Extract the (x, y) coordinate from the center of the cell holding the provided text.  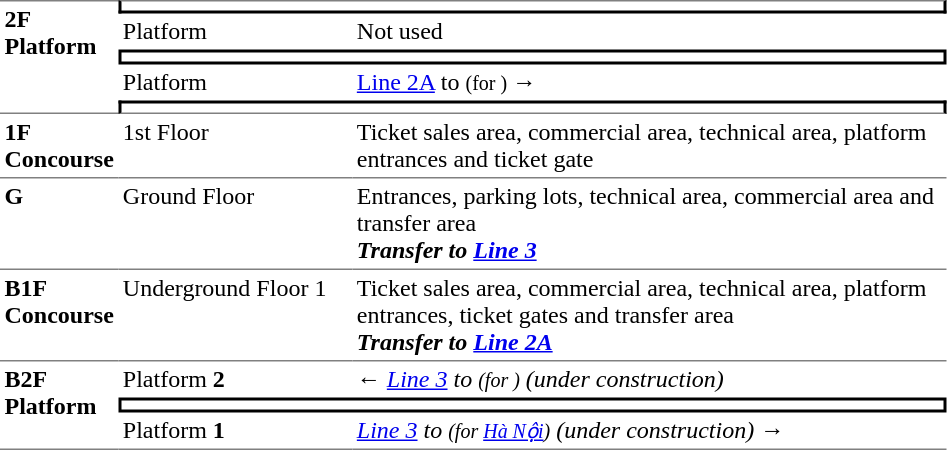
2FPlatform (59, 57)
Ticket sales area, commercial area, technical area, platform entrances and ticket gate (649, 146)
Not used (649, 32)
Ground Floor (235, 224)
Underground Floor 1 (235, 315)
G (59, 224)
B1FConcourse (59, 315)
Platform 1 (235, 431)
1FConcourse (59, 146)
← Line 3 to (for ) (under construction) (649, 379)
B2FPlatform (59, 405)
Line 2A to (for ) → (649, 82)
1st Floor (235, 146)
Ticket sales area, commercial area, technical area, platform entrances, ticket gates and transfer area Transfer to Line 2A (649, 315)
Platform 2 (235, 379)
Entrances, parking lots, technical area, commercial area and transfer area Transfer to Line 3 (649, 224)
Line 3 to (for Hà Nội) (under construction) → (649, 431)
